Capture the cell that displays the provided text and extract its (X, Y) central coordinate. 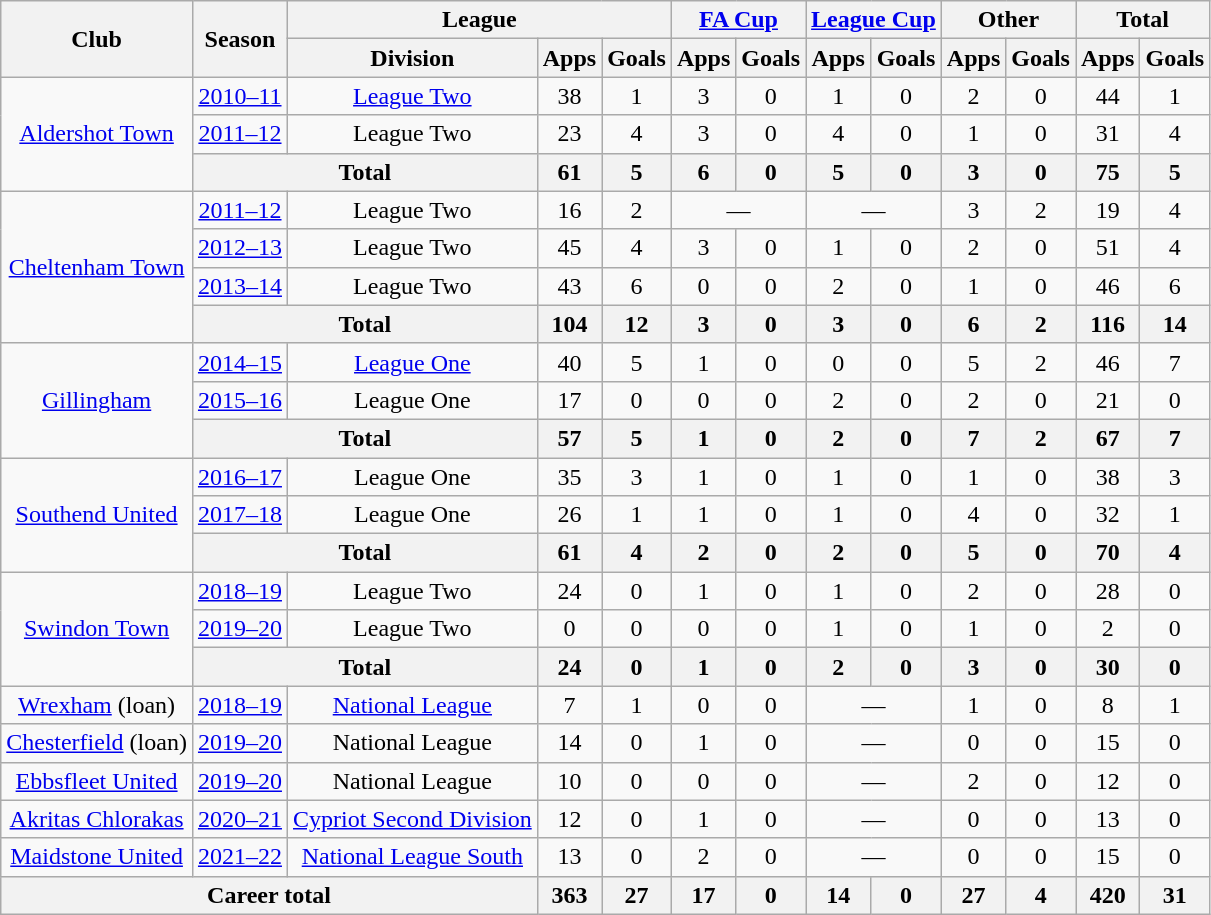
67 (1108, 438)
Career total (269, 895)
Season (240, 39)
420 (1108, 895)
Cheltenham Town (97, 267)
Club (97, 39)
57 (569, 438)
35 (569, 477)
Akritas Chlorakas (97, 819)
19 (1108, 210)
104 (569, 324)
75 (1108, 172)
2013–14 (240, 286)
70 (1108, 553)
Gillingham (97, 400)
26 (569, 515)
Southend United (97, 515)
10 (569, 781)
Cypriot Second Division (412, 819)
363 (569, 895)
Other (1008, 20)
2016–17 (240, 477)
28 (1108, 591)
Swindon Town (97, 629)
32 (1108, 515)
2020–21 (240, 819)
23 (569, 134)
National League South (412, 857)
Aldershot Town (97, 134)
116 (1108, 324)
Maidstone United (97, 857)
League (479, 20)
16 (569, 210)
44 (1108, 96)
2017–18 (240, 515)
40 (569, 362)
21 (1108, 400)
Ebbsfleet United (97, 781)
45 (569, 248)
League Cup (874, 20)
Chesterfield (loan) (97, 743)
2010–11 (240, 96)
43 (569, 286)
2014–15 (240, 362)
Wrexham (loan) (97, 705)
8 (1108, 705)
30 (1108, 667)
2021–22 (240, 857)
51 (1108, 248)
Division (412, 58)
2012–13 (240, 248)
FA Cup (738, 20)
2015–16 (240, 400)
